Capture the cell that displays the provided text and extract its [X, Y] central coordinate. 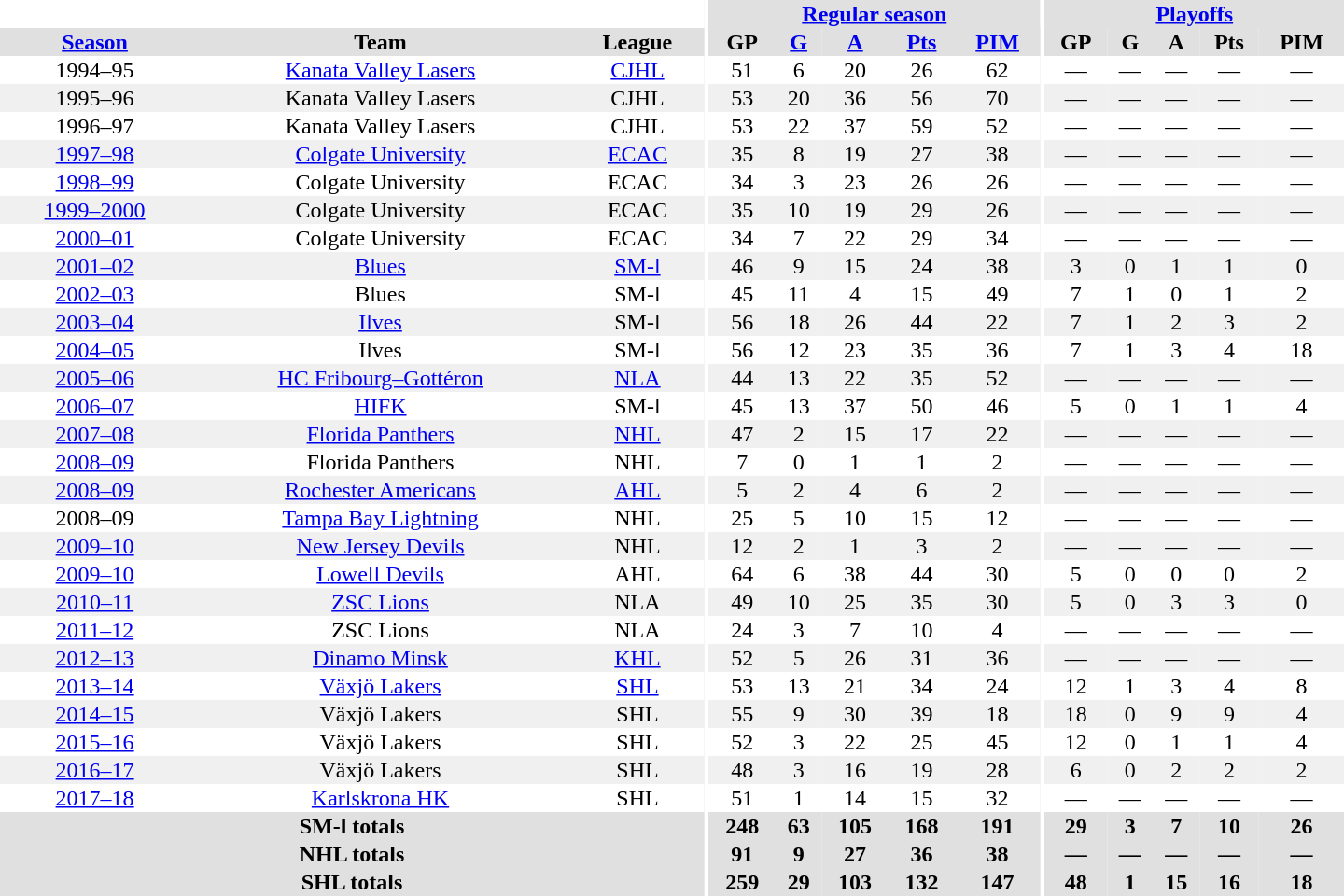
Karlskrona HK [381, 798]
2013–14 [95, 686]
39 [922, 714]
21 [855, 686]
1995–96 [95, 98]
2017–18 [95, 798]
1994–95 [95, 70]
191 [997, 826]
1998–99 [95, 182]
132 [922, 882]
1999–2000 [95, 210]
2007–08 [95, 434]
2011–12 [95, 630]
Season [95, 42]
NHL totals [352, 854]
Dinamo Minsk [381, 658]
Playoffs [1195, 14]
Regular season [875, 14]
HC Fribourg–Gottéron [381, 378]
SHL totals [352, 882]
17 [922, 434]
1997–98 [95, 154]
KHL [637, 658]
2015–16 [95, 742]
64 [743, 574]
2001–02 [95, 266]
2004–05 [95, 350]
14 [855, 798]
62 [997, 70]
2012–13 [95, 658]
91 [743, 854]
31 [922, 658]
League [637, 42]
HIFK [381, 406]
2005–06 [95, 378]
2010–11 [95, 602]
New Jersey Devils [381, 546]
147 [997, 882]
11 [799, 294]
Team [381, 42]
105 [855, 826]
32 [997, 798]
47 [743, 434]
2006–07 [95, 406]
2003–04 [95, 322]
50 [922, 406]
SM-l totals [352, 826]
28 [997, 770]
2016–17 [95, 770]
59 [922, 126]
248 [743, 826]
103 [855, 882]
Rochester Americans [381, 490]
2000–01 [95, 238]
55 [743, 714]
2014–15 [95, 714]
63 [799, 826]
Tampa Bay Lightning [381, 518]
70 [997, 98]
1996–97 [95, 126]
259 [743, 882]
2002–03 [95, 294]
168 [922, 826]
Lowell Devils [381, 574]
